Pinpoint the cell where the given text exists, returning its [x, y] midpoint coordinate. 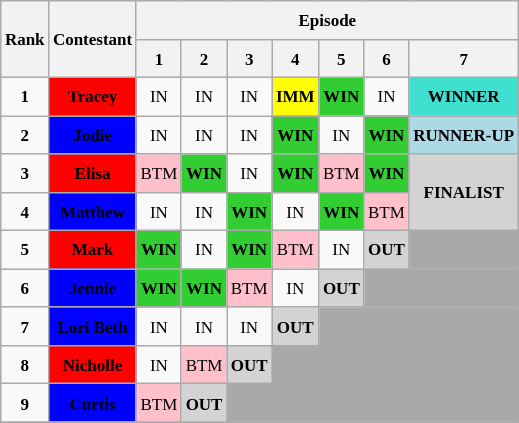
FINALIST [464, 192]
RUNNER-UP [464, 135]
WINNER [464, 97]
Mark [93, 250]
Nicholle [93, 365]
Matthew [93, 212]
Contestant [93, 40]
8 [25, 365]
Curtis [93, 403]
Elisa [93, 173]
Episode [327, 20]
Rank [25, 40]
IMM [296, 97]
Jennie [93, 288]
Lori Beth [93, 326]
Jodie [93, 135]
Tracey [93, 97]
9 [25, 403]
